Pinpoint the cell where the given text exists, returning its [X, Y] midpoint coordinate. 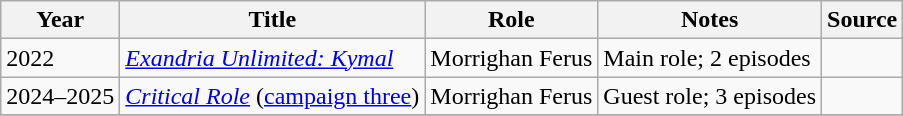
Notes [710, 20]
Source [862, 20]
Exandria Unlimited: Kymal [272, 58]
Critical Role (campaign three) [272, 96]
Title [272, 20]
Guest role; 3 episodes [710, 96]
Year [60, 20]
Main role; 2 episodes [710, 58]
2024–2025 [60, 96]
2022 [60, 58]
Role [512, 20]
